For the text-containing cell, return its midpoint in (X, Y) coordinate format. 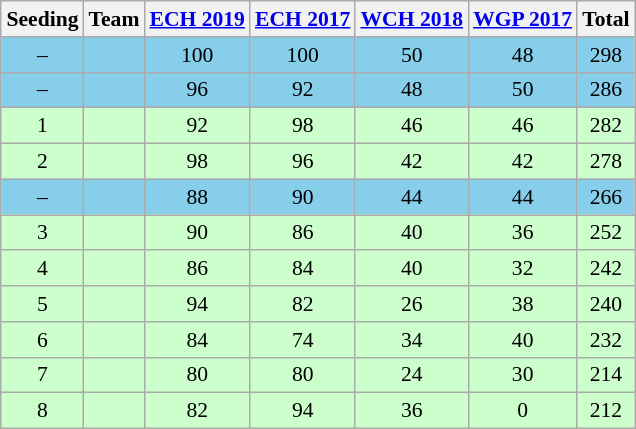
ECH 2017 (302, 19)
8 (42, 411)
232 (606, 340)
32 (522, 269)
38 (522, 304)
1 (42, 126)
212 (606, 411)
24 (412, 375)
240 (606, 304)
3 (42, 233)
88 (196, 197)
286 (606, 90)
278 (606, 162)
6 (42, 340)
7 (42, 375)
34 (412, 340)
0 (522, 411)
WGP 2017 (522, 19)
2 (42, 162)
30 (522, 375)
242 (606, 269)
ECH 2019 (196, 19)
214 (606, 375)
Seeding (42, 19)
298 (606, 55)
26 (412, 304)
WCH 2018 (412, 19)
5 (42, 304)
282 (606, 126)
4 (42, 269)
74 (302, 340)
252 (606, 233)
Team (114, 19)
Total (606, 19)
266 (606, 197)
